Return the [x, y] coordinate for the center point of the cell that contains the specified text.  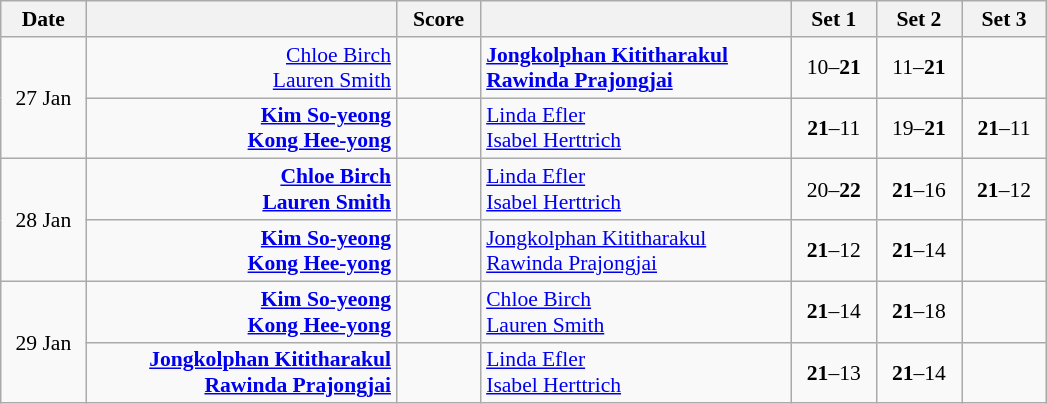
29 Jan [44, 342]
11–21 [918, 68]
Set 1 [834, 19]
Set 3 [1004, 19]
Score [438, 19]
28 Jan [44, 220]
20–22 [834, 190]
10–21 [834, 68]
Set 2 [918, 19]
Date [44, 19]
27 Jan [44, 98]
19–21 [918, 128]
21–13 [834, 372]
21–16 [918, 190]
21–18 [918, 312]
